For the text-containing cell, return its midpoint in [X, Y] coordinate format. 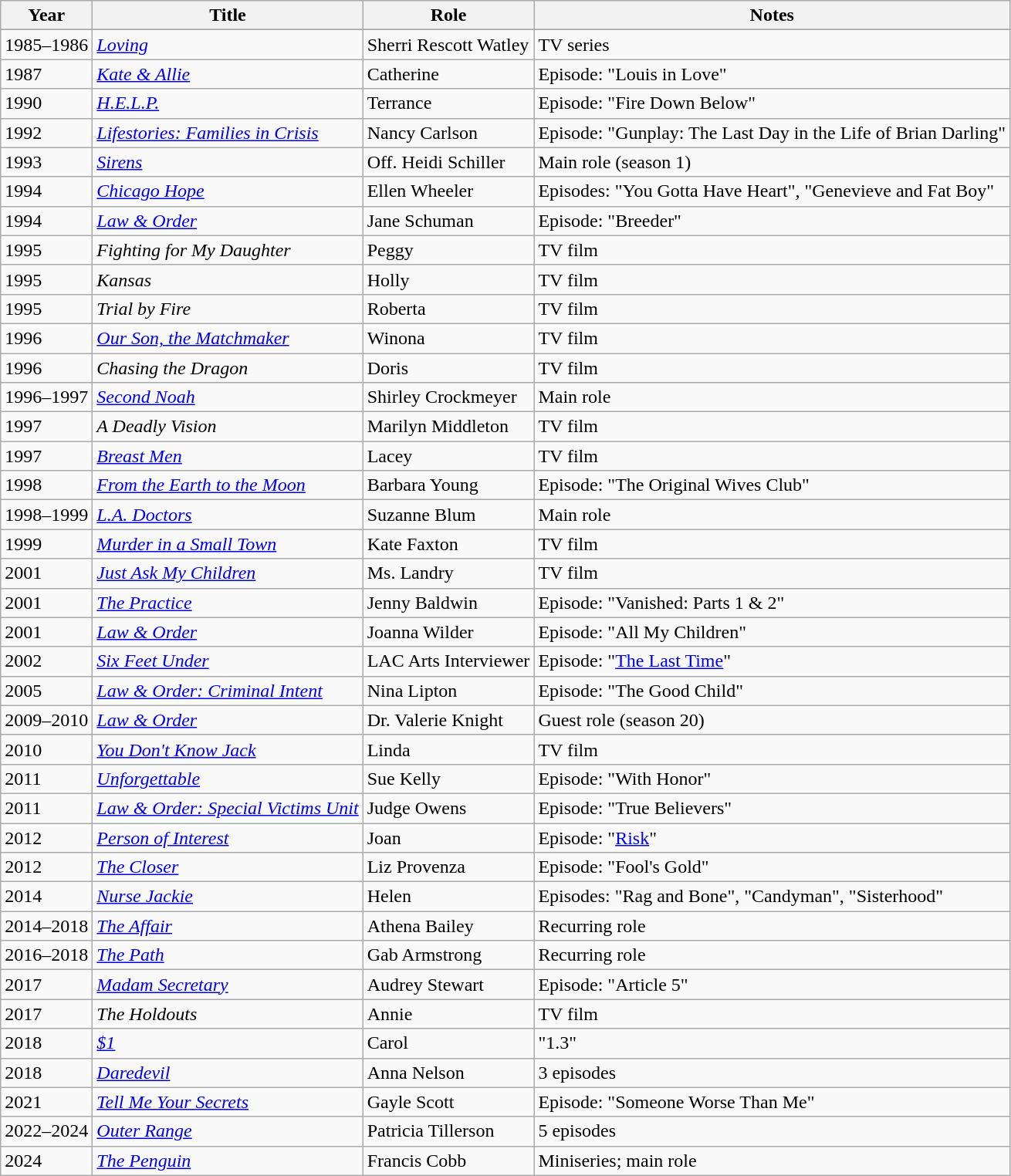
The Path [228, 955]
LAC Arts Interviewer [448, 661]
Shirley Crockmeyer [448, 397]
L.A. Doctors [228, 515]
Holly [448, 279]
2002 [46, 661]
2014–2018 [46, 926]
Six Feet Under [228, 661]
Roberta [448, 309]
1990 [46, 103]
A Deadly Vision [228, 427]
Episode: "Breeder" [772, 221]
2009–2010 [46, 720]
Notes [772, 15]
Miniseries; main role [772, 1161]
Just Ask My Children [228, 573]
Jane Schuman [448, 221]
Episode: "Vanished: Parts 1 & 2" [772, 603]
Episode: "Article 5" [772, 985]
Peggy [448, 250]
The Holdouts [228, 1014]
Episode: "The Original Wives Club" [772, 485]
Winona [448, 338]
Ms. Landry [448, 573]
H.E.L.P. [228, 103]
2016–2018 [46, 955]
2024 [46, 1161]
Episode: "Fire Down Below" [772, 103]
Off. Heidi Schiller [448, 162]
The Practice [228, 603]
2005 [46, 691]
Episode: "Gunplay: The Last Day in the Life of Brian Darling" [772, 133]
The Penguin [228, 1161]
"1.3" [772, 1043]
Carol [448, 1043]
Episode: "The Last Time" [772, 661]
Trial by Fire [228, 309]
Main role (season 1) [772, 162]
2022–2024 [46, 1131]
Helen [448, 897]
Chasing the Dragon [228, 368]
Athena Bailey [448, 926]
The Affair [228, 926]
Joanna Wilder [448, 632]
2021 [46, 1102]
Episode: "True Believers" [772, 808]
Episode: "Fool's Gold" [772, 867]
The Closer [228, 867]
$1 [228, 1043]
Francis Cobb [448, 1161]
1992 [46, 133]
TV series [772, 45]
Chicago Hope [228, 191]
Gab Armstrong [448, 955]
Episode: "All My Children" [772, 632]
Episode: "With Honor" [772, 779]
Dr. Valerie Knight [448, 720]
1985–1986 [46, 45]
Lifestories: Families in Crisis [228, 133]
Episode: "Someone Worse Than Me" [772, 1102]
Episode: "The Good Child" [772, 691]
Our Son, the Matchmaker [228, 338]
Law & Order: Criminal Intent [228, 691]
Unforgettable [228, 779]
1998 [46, 485]
1987 [46, 74]
Breast Men [228, 456]
Person of Interest [228, 837]
Joan [448, 837]
Barbara Young [448, 485]
Suzanne Blum [448, 515]
Murder in a Small Town [228, 544]
Terrance [448, 103]
2014 [46, 897]
Liz Provenza [448, 867]
Year [46, 15]
Catherine [448, 74]
You Don't Know Jack [228, 749]
1993 [46, 162]
2010 [46, 749]
Guest role (season 20) [772, 720]
Nina Lipton [448, 691]
Marilyn Middleton [448, 427]
Episode: "Risk" [772, 837]
Kate Faxton [448, 544]
Nurse Jackie [228, 897]
Episode: "Louis in Love" [772, 74]
Ellen Wheeler [448, 191]
Outer Range [228, 1131]
Audrey Stewart [448, 985]
Lacey [448, 456]
Annie [448, 1014]
Linda [448, 749]
Sirens [228, 162]
Title [228, 15]
Role [448, 15]
Anna Nelson [448, 1073]
1999 [46, 544]
Sue Kelly [448, 779]
Sherri Rescott Watley [448, 45]
Law & Order: Special Victims Unit [228, 808]
From the Earth to the Moon [228, 485]
Patricia Tillerson [448, 1131]
1996–1997 [46, 397]
Loving [228, 45]
Madam Secretary [228, 985]
Daredevil [228, 1073]
Episodes: "You Gotta Have Heart", "Genevieve and Fat Boy" [772, 191]
Gayle Scott [448, 1102]
3 episodes [772, 1073]
5 episodes [772, 1131]
Fighting for My Daughter [228, 250]
Doris [448, 368]
Jenny Baldwin [448, 603]
Tell Me Your Secrets [228, 1102]
Kansas [228, 279]
1998–1999 [46, 515]
Nancy Carlson [448, 133]
Kate & Allie [228, 74]
Second Noah [228, 397]
Episodes: "Rag and Bone", "Candyman", "Sisterhood" [772, 897]
Judge Owens [448, 808]
